From the cell containing the given text, extract its center point as [x, y] coordinate. 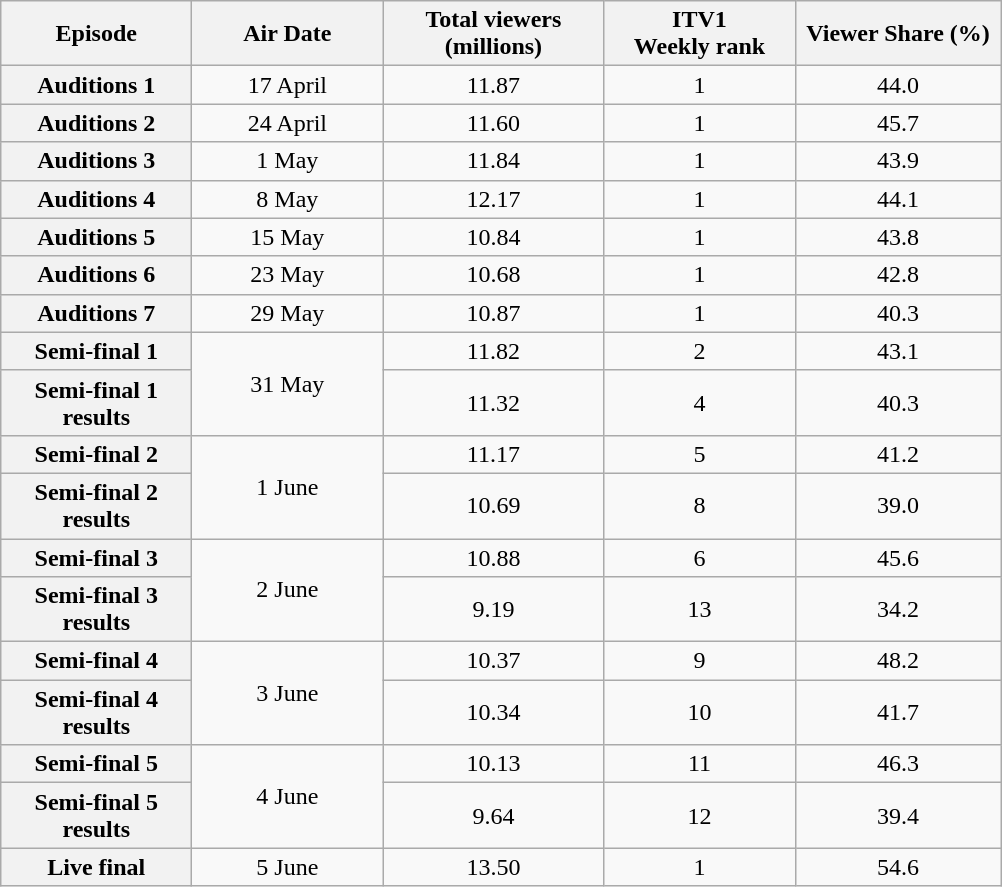
9.19 [494, 610]
13.50 [494, 867]
12 [700, 816]
10.34 [494, 712]
44.0 [898, 85]
41.7 [898, 712]
Air Date [288, 34]
Semi-final 3 [96, 557]
11.32 [494, 402]
Semi-final 5 results [96, 816]
Semi-final 4 results [96, 712]
Semi-final 1 results [96, 402]
ITV1Weekly rank [700, 34]
11 [700, 764]
10 [700, 712]
9.64 [494, 816]
Auditions 3 [96, 161]
11.84 [494, 161]
39.4 [898, 816]
Semi-final 4 [96, 661]
43.1 [898, 351]
31 May [288, 384]
41.2 [898, 454]
2 [700, 351]
Semi-final 2 [96, 454]
Episode [96, 34]
Auditions 2 [96, 123]
45.6 [898, 557]
9 [700, 661]
11.82 [494, 351]
44.1 [898, 199]
10.88 [494, 557]
Auditions 6 [96, 275]
Auditions 1 [96, 85]
13 [700, 610]
Total viewers(millions) [494, 34]
Semi-final 2 results [96, 506]
23 May [288, 275]
8 [700, 506]
43.9 [898, 161]
15 May [288, 237]
Semi-final 3 results [96, 610]
Live final [96, 867]
12.17 [494, 199]
45.7 [898, 123]
1 May [288, 161]
Semi-final 1 [96, 351]
10.13 [494, 764]
43.8 [898, 237]
1 June [288, 486]
Auditions 5 [96, 237]
4 June [288, 796]
11.60 [494, 123]
39.0 [898, 506]
42.8 [898, 275]
11.87 [494, 85]
10.87 [494, 313]
4 [700, 402]
48.2 [898, 661]
29 May [288, 313]
3 June [288, 694]
6 [700, 557]
2 June [288, 590]
5 June [288, 867]
10.37 [494, 661]
Semi-final 5 [96, 764]
10.84 [494, 237]
17 April [288, 85]
24 April [288, 123]
46.3 [898, 764]
10.69 [494, 506]
Viewer Share (%) [898, 34]
54.6 [898, 867]
Auditions 7 [96, 313]
8 May [288, 199]
Auditions 4 [96, 199]
10.68 [494, 275]
11.17 [494, 454]
34.2 [898, 610]
5 [700, 454]
